For the text-containing cell, return its midpoint in [x, y] coordinate format. 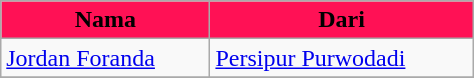
Dari [342, 20]
Jordan Foranda [106, 58]
Nama [106, 20]
Persipur Purwodadi [342, 58]
